Scan for the cell matching the given text and deliver its (x, y) coordinate at center. 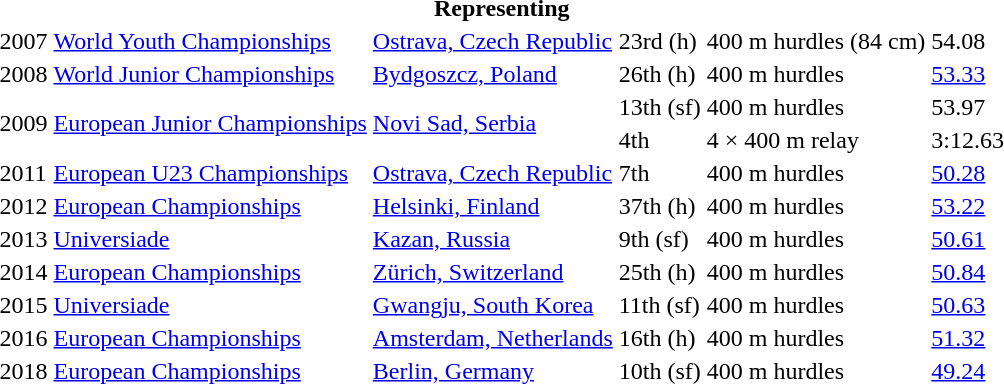
25th (h) (660, 272)
European U23 Championships (210, 173)
Helsinki, Finland (492, 206)
European Junior Championships (210, 124)
Kazan, Russia (492, 239)
37th (h) (660, 206)
9th (sf) (660, 239)
Gwangju, South Korea (492, 305)
13th (sf) (660, 107)
4th (660, 140)
400 m hurdles (84 cm) (816, 41)
7th (660, 173)
Bydgoszcz, Poland (492, 74)
Amsterdam, Netherlands (492, 338)
World Junior Championships (210, 74)
4 × 400 m relay (816, 140)
World Youth Championships (210, 41)
Novi Sad, Serbia (492, 124)
11th (sf) (660, 305)
Zürich, Switzerland (492, 272)
16th (h) (660, 338)
26th (h) (660, 74)
23rd (h) (660, 41)
